Search for the cell housing the specified text and yield its [x, y] center coordinate. 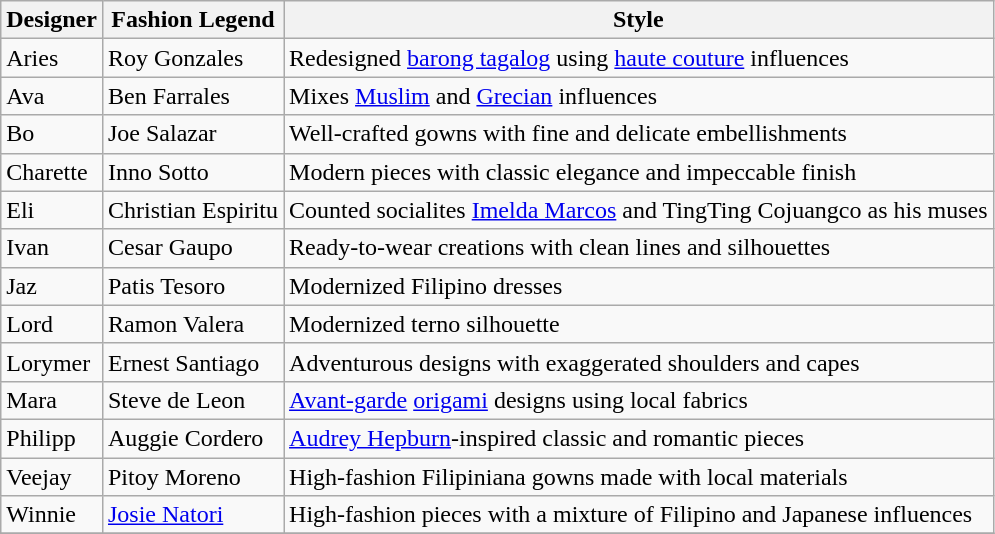
Veejay [52, 477]
Charette [52, 172]
High-fashion Filipiniana gowns made with local materials [639, 477]
Cesar Gaupo [192, 248]
Adventurous designs with exaggerated shoulders and capes [639, 362]
Ben Farrales [192, 96]
Redesigned barong tagalog using haute couture influences [639, 58]
Audrey Hepburn-inspired classic and romantic pieces [639, 438]
Philipp [52, 438]
Ivan [52, 248]
Eli [52, 210]
Lord [52, 324]
Style [639, 20]
Modern pieces with classic elegance and impeccable finish [639, 172]
High-fashion pieces with a mixture of Filipino and Japanese influences [639, 515]
Auggie Cordero [192, 438]
Patis Tesoro [192, 286]
Mara [52, 400]
Fashion Legend [192, 20]
Ramon Valera [192, 324]
Jaz [52, 286]
Well-crafted gowns with fine and delicate embellishments [639, 134]
Inno Sotto [192, 172]
Avant-garde origami designs using local fabrics [639, 400]
Josie Natori [192, 515]
Steve de Leon [192, 400]
Winnie [52, 515]
Lorymer [52, 362]
Designer [52, 20]
Joe Salazar [192, 134]
Pitoy Moreno [192, 477]
Bo [52, 134]
Christian Espiritu [192, 210]
Ernest Santiago [192, 362]
Roy Gonzales [192, 58]
Modernized terno silhouette [639, 324]
Modernized Filipino dresses [639, 286]
Counted socialites Imelda Marcos and TingTing Cojuangco as his muses [639, 210]
Ava [52, 96]
Aries [52, 58]
Mixes Muslim and Grecian influences [639, 96]
Ready-to-wear creations with clean lines and silhouettes [639, 248]
